Locate the cell with the specified text and output its [X, Y] center coordinate. 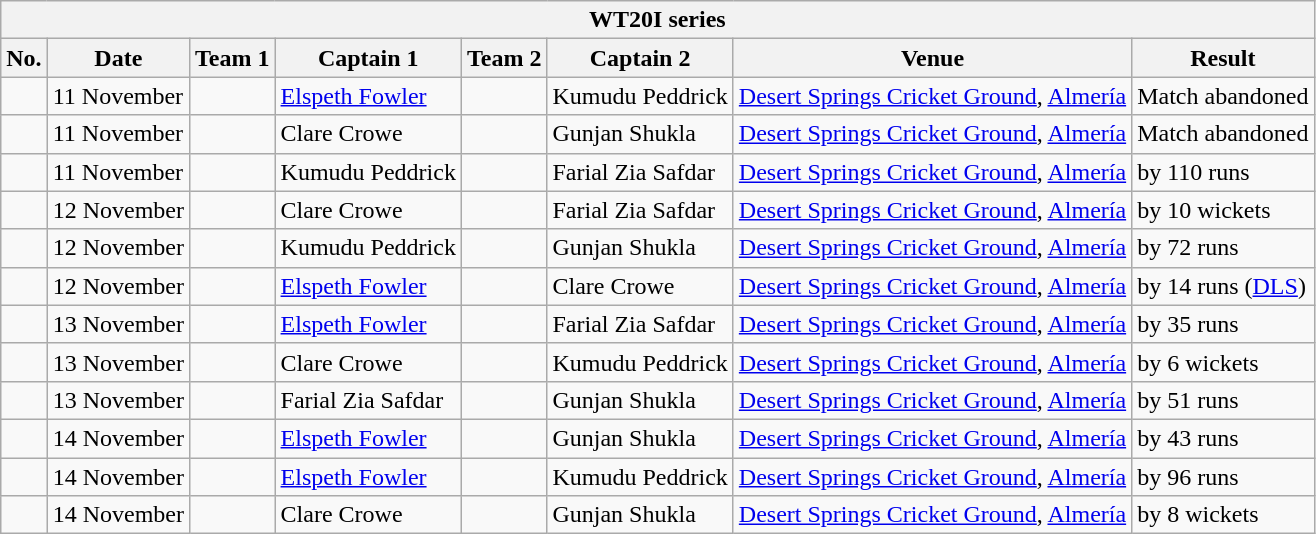
Team 1 [233, 58]
WT20I series [658, 20]
by 51 runs [1223, 400]
by 35 runs [1223, 324]
by 43 runs [1223, 438]
Captain 1 [368, 58]
Team 2 [504, 58]
Venue [932, 58]
No. [24, 58]
Captain 2 [640, 58]
by 110 runs [1223, 172]
Date [118, 58]
by 10 wickets [1223, 210]
by 6 wickets [1223, 362]
by 8 wickets [1223, 515]
Result [1223, 58]
by 14 runs (DLS) [1223, 286]
by 96 runs [1223, 477]
by 72 runs [1223, 248]
